Capture the cell that displays the provided text and extract its (x, y) central coordinate. 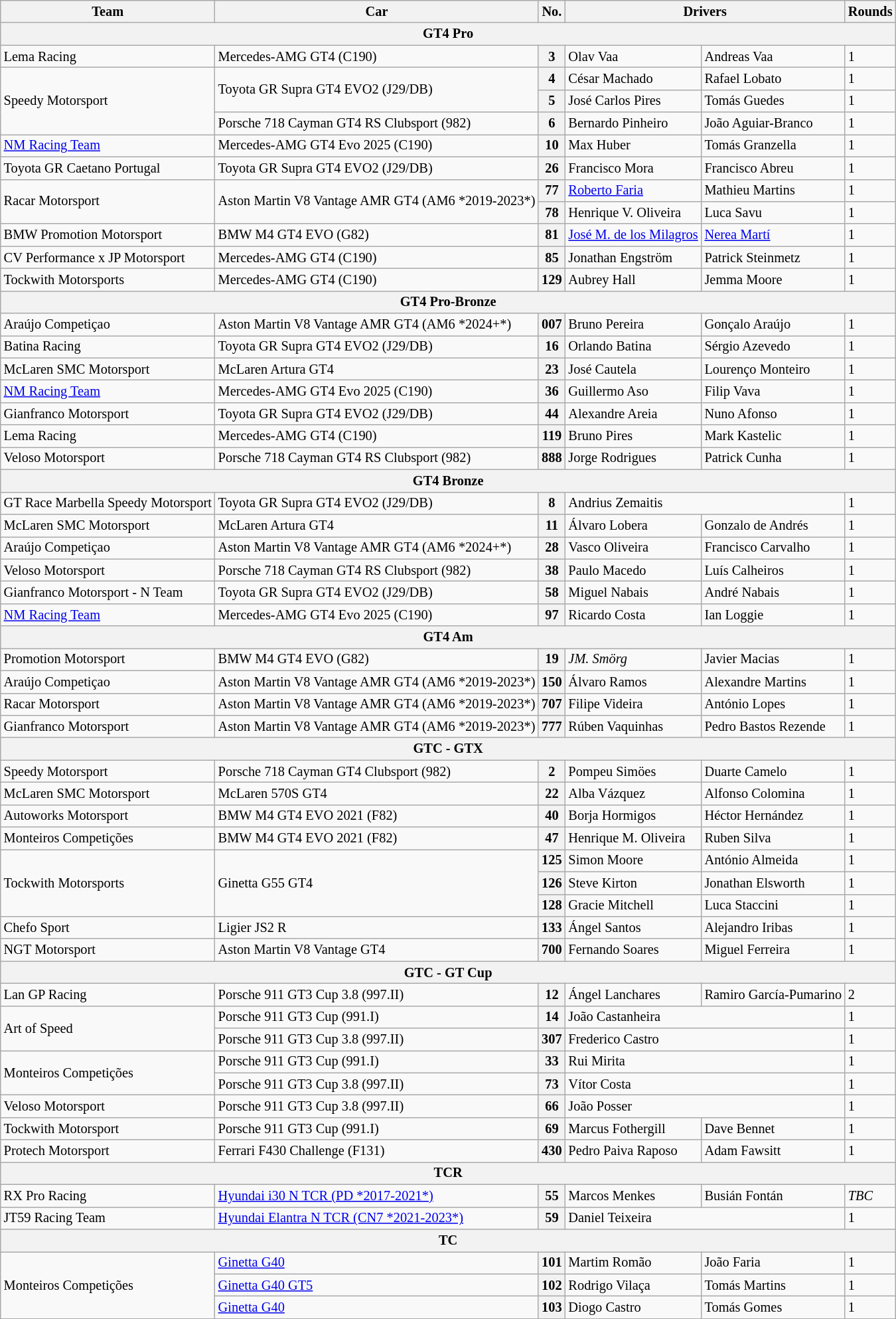
Andreas Vaa (773, 56)
Luca Savu (773, 212)
Héctor Hernández (773, 816)
Ian Loggie (773, 615)
Marcos Menkes (633, 1196)
66 (552, 1107)
Andrius Zemaitis (705, 503)
Orlando Batina (633, 347)
Chefo Sport (108, 927)
Martim Romão (633, 1263)
Gianfranco Motorsport - N Team (108, 592)
Porsche 718 Cayman GT4 Clubsport (982) (377, 771)
GT4 Pro (449, 34)
GT4 Pro-Bronze (449, 302)
Alba Vázquez (633, 793)
TC (449, 1240)
Ricardo Costa (633, 615)
Jorge Rodrigues (633, 458)
28 (552, 548)
José Cautela (633, 369)
Filipe Videira (633, 704)
Luca Staccini (773, 905)
TBC (871, 1196)
Francisco Abreu (773, 168)
Simon Moore (633, 860)
Rúben Vaquinhas (633, 726)
Gonzalo de Andrés (773, 525)
Mark Kastelic (773, 436)
55 (552, 1196)
Tomás Gomes (773, 1307)
Duarte Camelo (773, 771)
23 (552, 369)
Busián Fontán (773, 1196)
Alfonso Colomina (773, 793)
78 (552, 212)
6 (552, 123)
Francisco Mora (633, 168)
Ruben Silva (773, 838)
3 (552, 56)
129 (552, 279)
Hyundai Elantra N TCR (CN7 *2021-2023*) (377, 1218)
Rui Mirita (705, 1061)
Paulo Macedo (633, 570)
Autoworks Motorsport (108, 816)
Diogo Castro (633, 1307)
João Castanheira (705, 1017)
Rafael Lobato (773, 78)
João Posser (705, 1107)
707 (552, 704)
12 (552, 994)
José M. de los Milagros (633, 235)
Ligier JS2 R (377, 927)
Filip Vava (773, 391)
Sérgio Azevedo (773, 347)
26 (552, 168)
36 (552, 391)
Jemma Moore (773, 279)
38 (552, 570)
Daniel Teixeira (705, 1218)
Ángel Santos (633, 927)
Pompeu Simöes (633, 771)
Gonçalo Araújo (773, 325)
Alejandro Iribas (773, 927)
TCR (449, 1173)
47 (552, 838)
16 (552, 347)
Drivers (705, 11)
59 (552, 1218)
Toyota GR Caetano Portugal (108, 168)
Ramiro García-Pumarino (773, 994)
Aston Martin V8 Vantage GT4 (377, 950)
Olav Vaa (633, 56)
Tomás Granzella (773, 145)
Alexandre Martins (773, 682)
Rodrigo Vilaça (633, 1285)
Roberto Faria (633, 191)
José Carlos Pires (633, 101)
António Lopes (773, 704)
11 (552, 525)
Tockwith Motorsport (108, 1128)
Fernando Soares (633, 950)
Henrique M. Oliveira (633, 838)
Ferrari F430 Challenge (F131) (377, 1151)
BMW Promotion Motorsport (108, 235)
André Nabais (773, 592)
GT Race Marbella Speedy Motorsport (108, 503)
33 (552, 1061)
Miguel Nabais (633, 592)
Francisco Carvalho (773, 548)
126 (552, 883)
Protech Motorsport (108, 1151)
Aubrey Hall (633, 279)
Bruno Pires (633, 436)
GTC - GT Cup (449, 972)
150 (552, 682)
JM. Smörg (633, 659)
Promotion Motorsport (108, 659)
João Aguiar-Branco (773, 123)
81 (552, 235)
8 (552, 503)
CV Performance x JP Motorsport (108, 258)
Steve Kirton (633, 883)
22 (552, 793)
NGT Motorsport (108, 950)
Bernardo Pinheiro (633, 123)
101 (552, 1263)
69 (552, 1128)
4 (552, 78)
António Almeida (773, 860)
Álvaro Lobera (633, 525)
Adam Fawsitt (773, 1151)
Nuno Afonso (773, 414)
007 (552, 325)
125 (552, 860)
700 (552, 950)
No. (552, 11)
César Machado (633, 78)
Gracie Mitchell (633, 905)
Batina Racing (108, 347)
777 (552, 726)
Luís Calheiros (773, 570)
Bruno Pereira (633, 325)
Marcus Fothergill (633, 1128)
Henrique V. Oliveira (633, 212)
GTC - GTX (449, 749)
RX Pro Racing (108, 1196)
Team (108, 11)
Lan GP Racing (108, 994)
128 (552, 905)
JT59 Racing Team (108, 1218)
102 (552, 1285)
40 (552, 816)
14 (552, 1017)
GT4 Am (449, 637)
119 (552, 436)
Álvaro Ramos (633, 682)
Jonathan Engström (633, 258)
Mathieu Martins (773, 191)
Ginetta G55 GT4 (377, 883)
Rounds (871, 11)
Alexandre Areia (633, 414)
Vítor Costa (705, 1084)
Ginetta G40 GT5 (377, 1285)
Tomás Guedes (773, 101)
Guillermo Aso (633, 391)
Car (377, 11)
888 (552, 458)
Dave Bennet (773, 1128)
103 (552, 1307)
430 (552, 1151)
44 (552, 414)
Art of Speed (108, 1028)
Hyundai i30 N TCR (PD *2017-2021*) (377, 1196)
Pedro Paiva Raposo (633, 1151)
Vasco Oliveira (633, 548)
307 (552, 1040)
Tomás Martins (773, 1285)
McLaren 570S GT4 (377, 793)
João Faria (773, 1263)
Borja Hormigos (633, 816)
Patrick Steinmetz (773, 258)
19 (552, 659)
Max Huber (633, 145)
73 (552, 1084)
Miguel Ferreira (773, 950)
Nerea Martí (773, 235)
77 (552, 191)
GT4 Bronze (449, 481)
58 (552, 592)
133 (552, 927)
85 (552, 258)
Pedro Bastos Rezende (773, 726)
10 (552, 145)
Javier Macias (773, 659)
Frederico Castro (705, 1040)
97 (552, 615)
Jonathan Elsworth (773, 883)
Patrick Cunha (773, 458)
5 (552, 101)
Ángel Lanchares (633, 994)
Lourenço Monteiro (773, 369)
